Output the (X, Y) coordinate of the center of the cell containing the given text.  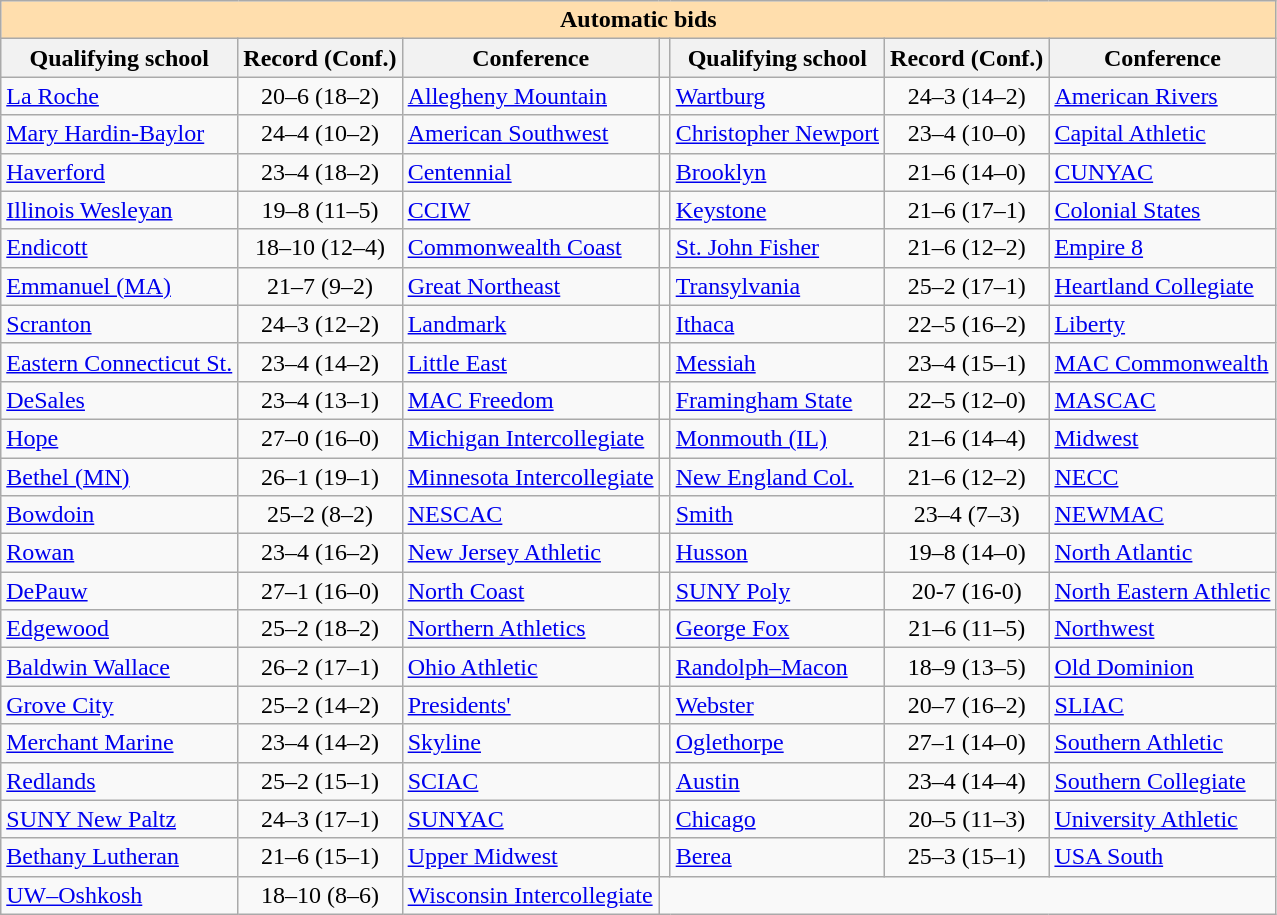
Chicago (777, 819)
Brooklyn (777, 172)
Framingham State (777, 400)
Endicott (120, 248)
Great Northeast (530, 286)
Husson (777, 553)
Merchant Marine (120, 743)
Bethany Lutheran (120, 857)
27–1 (16–0) (320, 591)
Northwest (1162, 629)
University Athletic (1162, 819)
Bethel (MN) (120, 477)
SUNY New Paltz (120, 819)
24–3 (17–1) (320, 819)
23–4 (10–0) (967, 134)
25–2 (8–2) (320, 515)
Minnesota Intercollegiate (530, 477)
21–6 (14–4) (967, 438)
Mary Hardin-Baylor (120, 134)
18–10 (12–4) (320, 248)
SUNYAC (530, 819)
Liberty (1162, 324)
Haverford (120, 172)
USA South (1162, 857)
Edgewood (120, 629)
25–2 (14–2) (320, 705)
SLIAC (1162, 705)
George Fox (777, 629)
23–4 (16–2) (320, 553)
Southern Collegiate (1162, 781)
20–7 (16–2) (967, 705)
Rowan (120, 553)
Ithaca (777, 324)
25–2 (15–1) (320, 781)
Little East (530, 362)
Presidents' (530, 705)
MASCAC (1162, 400)
Christopher Newport (777, 134)
20–6 (18–2) (320, 96)
26–2 (17–1) (320, 667)
Hope (120, 438)
23–4 (15–1) (967, 362)
MAC Freedom (530, 400)
Southern Athletic (1162, 743)
23–4 (13–1) (320, 400)
Heartland Collegiate (1162, 286)
19–8 (14–0) (967, 553)
22–5 (12–0) (967, 400)
Transylvania (777, 286)
Oglethorpe (777, 743)
Bowdoin (120, 515)
SUNY Poly (777, 591)
Centennial (530, 172)
Upper Midwest (530, 857)
Midwest (1162, 438)
Old Dominion (1162, 667)
NEWMAC (1162, 515)
UW–Oshkosh (120, 895)
19–8 (11–5) (320, 210)
24–3 (12–2) (320, 324)
Illinois Wesleyan (120, 210)
Wartburg (777, 96)
Landmark (530, 324)
24–3 (14–2) (967, 96)
CUNYAC (1162, 172)
American Rivers (1162, 96)
CCIW (530, 210)
Colonial States (1162, 210)
North Coast (530, 591)
Grove City (120, 705)
SCIAC (530, 781)
New Jersey Athletic (530, 553)
Skyline (530, 743)
Michigan Intercollegiate (530, 438)
25–2 (18–2) (320, 629)
NESCAC (530, 515)
22–5 (16–2) (967, 324)
21–7 (9–2) (320, 286)
21–6 (14–0) (967, 172)
20–5 (11–3) (967, 819)
North Atlantic (1162, 553)
DePauw (120, 591)
26–1 (19–1) (320, 477)
Northern Athletics (530, 629)
Randolph–Macon (777, 667)
American Southwest (530, 134)
21–6 (15–1) (320, 857)
North Eastern Athletic (1162, 591)
DeSales (120, 400)
18–10 (8–6) (320, 895)
24–4 (10–2) (320, 134)
Baldwin Wallace (120, 667)
Monmouth (IL) (777, 438)
New England Col. (777, 477)
Automatic bids (638, 20)
NECC (1162, 477)
Redlands (120, 781)
Webster (777, 705)
Allegheny Mountain (530, 96)
21–6 (17–1) (967, 210)
Eastern Connecticut St. (120, 362)
St. John Fisher (777, 248)
18–9 (13–5) (967, 667)
27–1 (14–0) (967, 743)
25–2 (17–1) (967, 286)
Wisconsin Intercollegiate (530, 895)
27–0 (16–0) (320, 438)
Capital Athletic (1162, 134)
Scranton (120, 324)
Austin (777, 781)
Commonwealth Coast (530, 248)
20-7 (16-0) (967, 591)
Empire 8 (1162, 248)
Smith (777, 515)
23–4 (7–3) (967, 515)
21–6 (11–5) (967, 629)
Keystone (777, 210)
Messiah (777, 362)
25–3 (15–1) (967, 857)
23–4 (14–4) (967, 781)
MAC Commonwealth (1162, 362)
Emmanuel (MA) (120, 286)
Ohio Athletic (530, 667)
Berea (777, 857)
La Roche (120, 96)
23–4 (18–2) (320, 172)
